Return [x, y] of the center of cell containing provided text 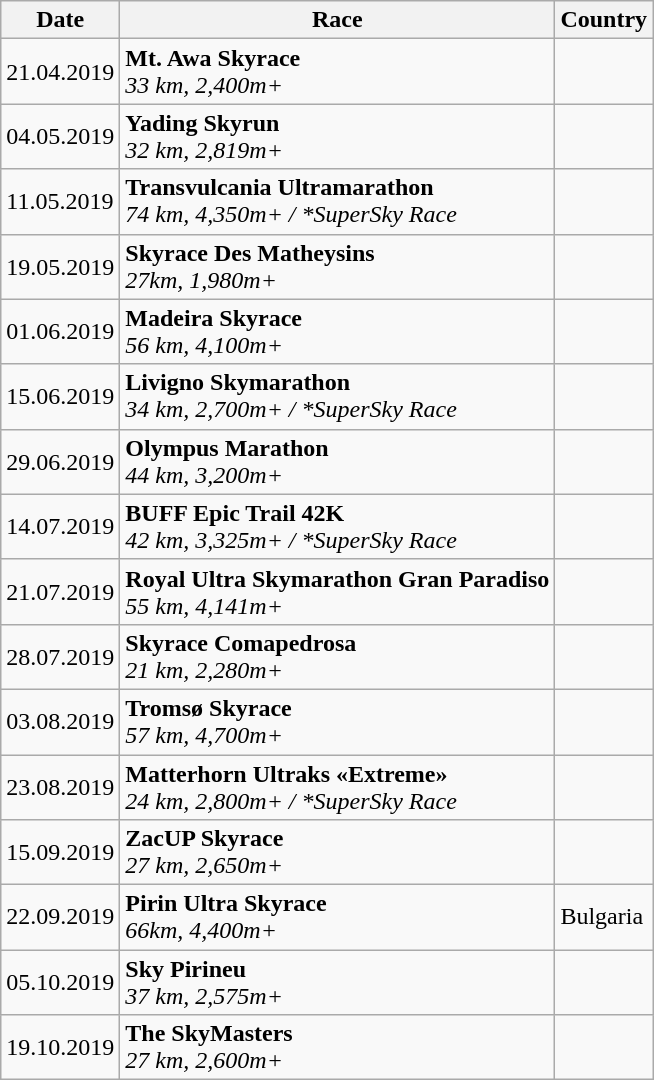
Yading Skyrun32 km, 2,819m+ [338, 136]
01.06.2019 [60, 332]
Transvulcania Ultramarathon74 km, 4,350m+ / *SuperSky Race [338, 202]
Royal Ultra Skymarathon Gran Paradiso55 km, 4,141m+ [338, 592]
15.09.2019 [60, 852]
Matterhorn Ultraks «Extreme»24 km, 2,800m+ / *SuperSky Race [338, 786]
Date [60, 20]
14.07.2019 [60, 526]
29.06.2019 [60, 462]
ZacUP Skyrace27 km, 2,650m+ [338, 852]
Livigno Skymarathon34 km, 2,700m+ / *SuperSky Race [338, 396]
21.04.2019 [60, 72]
Mt. Awa Skyrace33 km, 2,400m+ [338, 72]
Sky Pirineu37 km, 2,575m+ [338, 982]
BUFF Epic Trail 42K42 km, 3,325m+ / *SuperSky Race [338, 526]
Olympus Marathon44 km, 3,200m+ [338, 462]
Skyrace Comapedrosa21 km, 2,280m+ [338, 656]
03.08.2019 [60, 722]
28.07.2019 [60, 656]
Skyrace Des Matheysins27km, 1,980m+ [338, 266]
15.06.2019 [60, 396]
Bulgaria [604, 918]
04.05.2019 [60, 136]
Race [338, 20]
The SkyMasters27 km, 2,600m+ [338, 1048]
11.05.2019 [60, 202]
Pirin Ultra Skyrace66km, 4,400m+ [338, 918]
Madeira Skyrace56 km, 4,100m+ [338, 332]
05.10.2019 [60, 982]
Country [604, 20]
21.07.2019 [60, 592]
22.09.2019 [60, 918]
19.10.2019 [60, 1048]
Tromsø Skyrace57 km, 4,700m+ [338, 722]
19.05.2019 [60, 266]
23.08.2019 [60, 786]
